Determine the [x, y] coordinate at the center of the cell enclosing the given text.  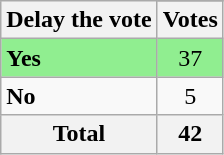
5 [190, 96]
Delay the vote [79, 20]
No [79, 96]
Yes [79, 58]
Votes [190, 20]
37 [190, 58]
42 [190, 134]
Total [79, 134]
